Scan for the cell matching the given text and deliver its (X, Y) coordinate at center. 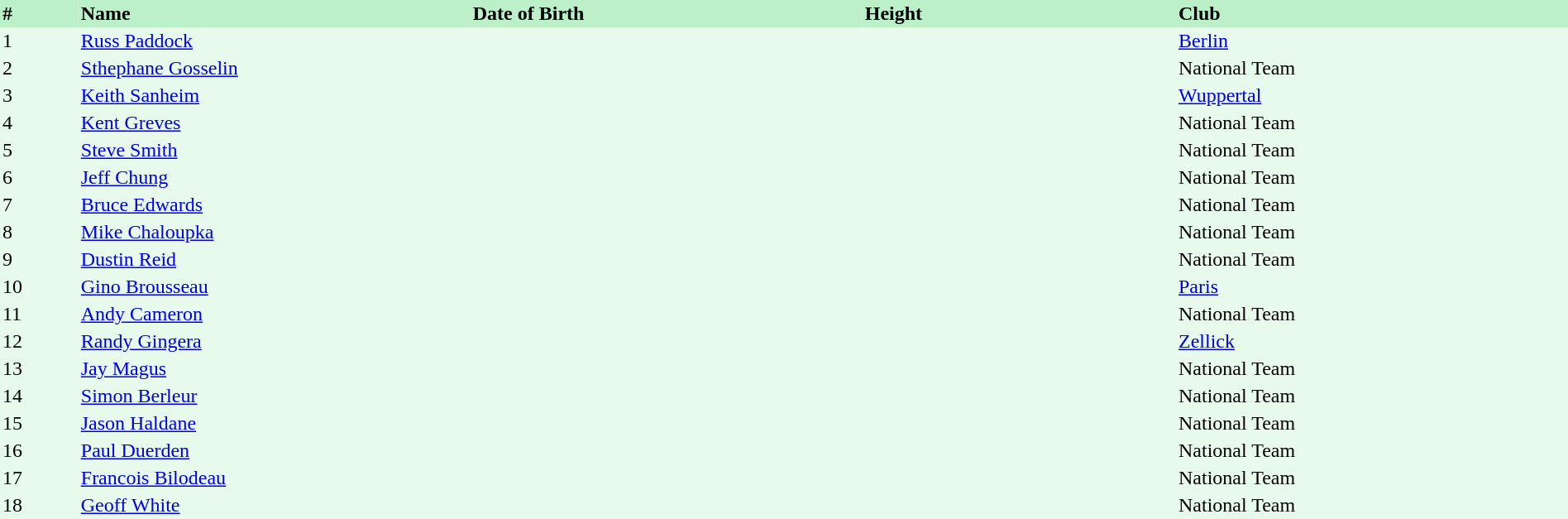
Geoff White (275, 505)
Randy Gingera (275, 341)
7 (40, 205)
12 (40, 341)
6 (40, 177)
Wuppertal (1372, 96)
11 (40, 315)
18 (40, 505)
Paris (1372, 286)
# (40, 13)
3 (40, 96)
Berlin (1372, 41)
8 (40, 232)
10 (40, 286)
Gino Brousseau (275, 286)
13 (40, 369)
5 (40, 151)
Zellick (1372, 341)
14 (40, 396)
1 (40, 41)
Mike Chaloupka (275, 232)
Jason Haldane (275, 424)
Date of Birth (667, 13)
Keith Sanheim (275, 96)
Jeff Chung (275, 177)
Club (1372, 13)
Simon Berleur (275, 396)
Russ Paddock (275, 41)
17 (40, 478)
Paul Duerden (275, 450)
Kent Greves (275, 123)
Height (1019, 13)
15 (40, 424)
Francois Bilodeau (275, 478)
Bruce Edwards (275, 205)
16 (40, 450)
2 (40, 68)
Steve Smith (275, 151)
Dustin Reid (275, 260)
Name (275, 13)
Sthephane Gosselin (275, 68)
Andy Cameron (275, 315)
9 (40, 260)
Jay Magus (275, 369)
4 (40, 123)
